Extract the [X, Y] coordinate from the center of the cell holding the provided text.  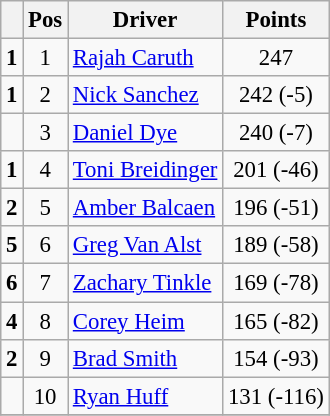
196 (-51) [276, 208]
7 [46, 283]
165 (-82) [276, 321]
Zachary Tinkle [146, 283]
131 (-116) [276, 396]
169 (-78) [276, 283]
Ryan Huff [146, 396]
Pos [46, 20]
Toni Breidinger [146, 170]
240 (-7) [276, 133]
189 (-58) [276, 245]
154 (-93) [276, 358]
247 [276, 58]
Nick Sanchez [146, 95]
3 [46, 133]
10 [46, 396]
Rajah Caruth [146, 58]
8 [46, 321]
Corey Heim [146, 321]
Driver [146, 20]
Points [276, 20]
242 (-5) [276, 95]
Brad Smith [146, 358]
201 (-46) [276, 170]
9 [46, 358]
Amber Balcaen [146, 208]
Daniel Dye [146, 133]
Greg Van Alst [146, 245]
